For the text-containing cell, return its midpoint in [X, Y] coordinate format. 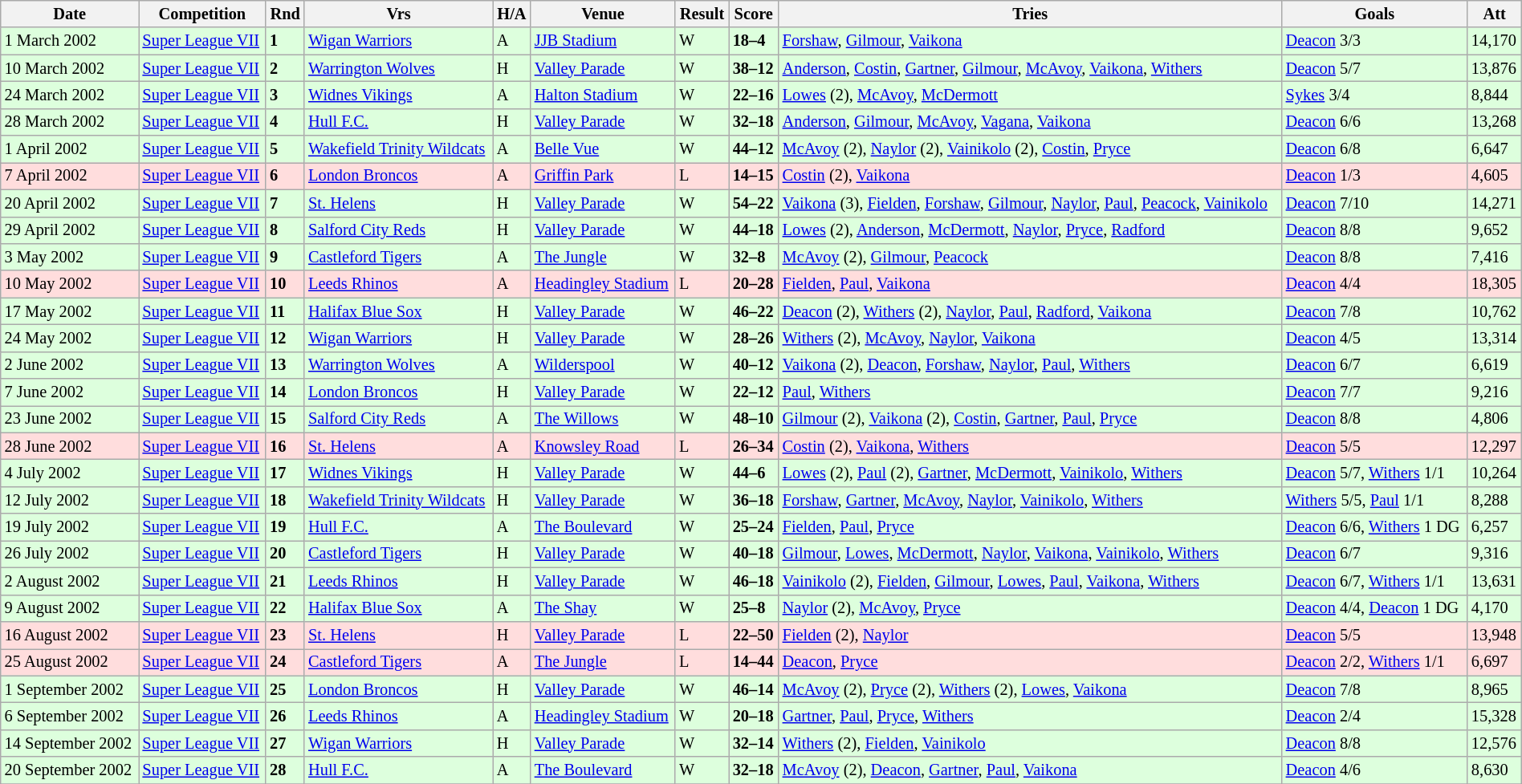
Deacon 5/7 [1374, 68]
54–22 [754, 203]
13,631 [1495, 581]
McAvoy (2), Deacon, Gartner, Paul, Vaikona [1031, 770]
Costin (2), Vaikona [1031, 176]
Deacon 5/7, Withers 1/1 [1374, 473]
13,876 [1495, 68]
Forshaw, Gilmour, Vaikona [1031, 41]
Att [1495, 14]
19 July 2002 [70, 527]
10,264 [1495, 473]
20–18 [754, 716]
JJB Stadium [603, 41]
Knowsley Road [603, 446]
McAvoy (2), Pryce (2), Withers (2), Lowes, Vaikona [1031, 689]
13 [285, 365]
12 [285, 338]
Withers (2), Fielden, Vainikolo [1031, 743]
5 [285, 149]
16 August 2002 [70, 635]
8,844 [1495, 95]
10 [285, 284]
14–15 [754, 176]
14–44 [754, 662]
18–4 [754, 41]
15,328 [1495, 716]
6,647 [1495, 149]
Goals [1374, 14]
15 [285, 419]
Wilderspool [603, 365]
6,257 [1495, 527]
22–50 [754, 635]
6 September 2002 [70, 716]
44–6 [754, 473]
4 July 2002 [70, 473]
28 March 2002 [70, 122]
7 [285, 203]
29 April 2002 [70, 230]
Anderson, Costin, Gartner, Gilmour, McAvoy, Vaikona, Withers [1031, 68]
Lowes (2), Anderson, McDermott, Naylor, Pryce, Radford [1031, 230]
7 April 2002 [70, 176]
18,305 [1495, 284]
23 June 2002 [70, 419]
Vaikona (3), Fielden, Forshaw, Gilmour, Naylor, Paul, Peacock, Vainikolo [1031, 203]
8,630 [1495, 770]
Deacon 6/8 [1374, 149]
38–12 [754, 68]
Belle Vue [603, 149]
Fielden, Paul, Pryce [1031, 527]
9,216 [1495, 392]
14 September 2002 [70, 743]
11 [285, 311]
Fielden (2), Naylor [1031, 635]
2 June 2002 [70, 365]
20–28 [754, 284]
4,806 [1495, 419]
44–12 [754, 149]
22–16 [754, 95]
25 August 2002 [70, 662]
40–12 [754, 365]
20 April 2002 [70, 203]
28–26 [754, 338]
10 May 2002 [70, 284]
Gilmour (2), Vaikona (2), Costin, Gartner, Paul, Pryce [1031, 419]
22–12 [754, 392]
Deacon 4/4 [1374, 284]
Deacon 2/4 [1374, 716]
Withers 5/5, Paul 1/1 [1374, 500]
14 [285, 392]
Lowes (2), McAvoy, McDermott [1031, 95]
Griffin Park [603, 176]
13,314 [1495, 338]
Vaikona (2), Deacon, Forshaw, Naylor, Paul, Withers [1031, 365]
Naylor (2), McAvoy, Pryce [1031, 608]
2 August 2002 [70, 581]
14,170 [1495, 41]
8,965 [1495, 689]
46–14 [754, 689]
24 [285, 662]
48–10 [754, 419]
Vainikolo (2), Fielden, Gilmour, Lowes, Paul, Vaikona, Withers [1031, 581]
26 July 2002 [70, 554]
4 [285, 122]
13,268 [1495, 122]
Venue [603, 14]
25–8 [754, 608]
12 July 2002 [70, 500]
4,170 [1495, 608]
32–14 [754, 743]
Anderson, Gilmour, McAvoy, Vagana, Vaikona [1031, 122]
7,416 [1495, 257]
17 May 2002 [70, 311]
8 [285, 230]
28 June 2002 [70, 446]
12,297 [1495, 446]
10 March 2002 [70, 68]
Deacon (2), Withers (2), Naylor, Paul, Radford, Vaikona [1031, 311]
Deacon 6/7, Withers 1/1 [1374, 581]
Deacon, Pryce [1031, 662]
20 September 2002 [70, 770]
9,652 [1495, 230]
Date [70, 14]
32–8 [754, 257]
13,948 [1495, 635]
9 August 2002 [70, 608]
Withers (2), McAvoy, Naylor, Vaikona [1031, 338]
The Shay [603, 608]
27 [285, 743]
Lowes (2), Paul (2), Gartner, McDermott, Vainikolo, Withers [1031, 473]
Deacon 7/7 [1374, 392]
Gilmour, Lowes, McDermott, Naylor, Vaikona, Vainikolo, Withers [1031, 554]
16 [285, 446]
Costin (2), Vaikona, Withers [1031, 446]
Deacon 3/3 [1374, 41]
4,605 [1495, 176]
44–18 [754, 230]
1 April 2002 [70, 149]
Deacon 6/6, Withers 1 DG [1374, 527]
1 [285, 41]
Competition [202, 14]
20 [285, 554]
H/A [512, 14]
1 March 2002 [70, 41]
Vrs [398, 14]
The Willows [603, 419]
9,316 [1495, 554]
21 [285, 581]
3 [285, 95]
Deacon 4/6 [1374, 770]
46–18 [754, 581]
6 [285, 176]
7 June 2002 [70, 392]
9 [285, 257]
Forshaw, Gartner, McAvoy, Naylor, Vainikolo, Withers [1031, 500]
3 May 2002 [70, 257]
46–22 [754, 311]
18 [285, 500]
28 [285, 770]
Halton Stadium [603, 95]
Deacon 7/10 [1374, 203]
24 March 2002 [70, 95]
Rnd [285, 14]
Deacon 6/6 [1374, 122]
1 September 2002 [70, 689]
Deacon 2/2, Withers 1/1 [1374, 662]
23 [285, 635]
22 [285, 608]
Sykes 3/4 [1374, 95]
26 [285, 716]
25 [285, 689]
40–18 [754, 554]
McAvoy (2), Gilmour, Peacock [1031, 257]
24 May 2002 [70, 338]
12,576 [1495, 743]
Tries [1031, 14]
Deacon 1/3 [1374, 176]
17 [285, 473]
14,271 [1495, 203]
36–18 [754, 500]
Deacon 4/5 [1374, 338]
26–34 [754, 446]
6,697 [1495, 662]
Gartner, Paul, Pryce, Withers [1031, 716]
Fielden, Paul, Vaikona [1031, 284]
Result [702, 14]
Paul, Withers [1031, 392]
2 [285, 68]
6,619 [1495, 365]
8,288 [1495, 500]
Score [754, 14]
Deacon 4/4, Deacon 1 DG [1374, 608]
19 [285, 527]
25–24 [754, 527]
10,762 [1495, 311]
McAvoy (2), Naylor (2), Vainikolo (2), Costin, Pryce [1031, 149]
